Search for the cell housing the specified text and yield its [x, y] center coordinate. 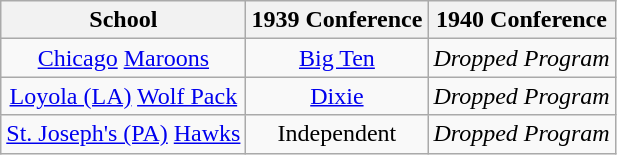
St. Joseph's (PA) Hawks [124, 134]
Dixie [337, 96]
School [124, 20]
1940 Conference [522, 20]
Chicago Maroons [124, 58]
Loyola (LA) Wolf Pack [124, 96]
Big Ten [337, 58]
Independent [337, 134]
1939 Conference [337, 20]
